Pinpoint the cell where the given text exists, returning its (x, y) midpoint coordinate. 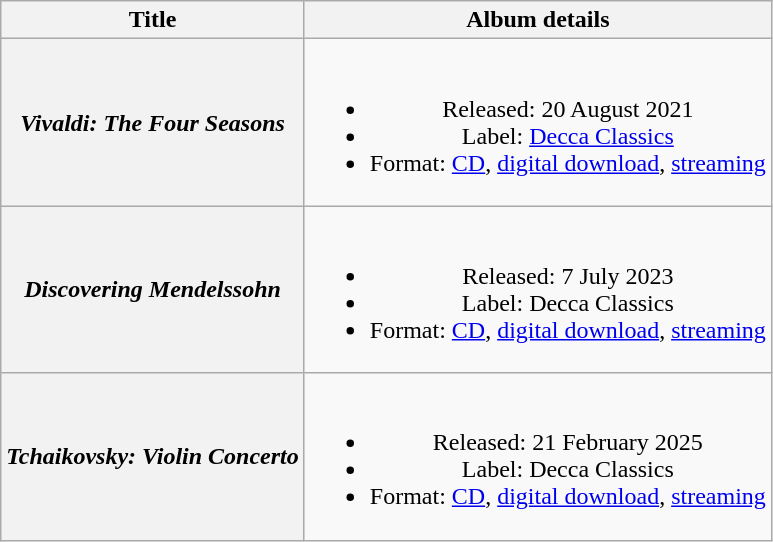
Album details (538, 20)
Tchaikovsky: Violin Concerto (153, 456)
Released: 20 August 2021Label: Decca ClassicsFormat: CD, digital download, streaming (538, 122)
Title (153, 20)
Released: 21 February 2025Label: Decca ClassicsFormat: CD, digital download, streaming (538, 456)
Discovering Mendelssohn (153, 290)
Vivaldi: The Four Seasons (153, 122)
Released: 7 July 2023Label: Decca ClassicsFormat: CD, digital download, streaming (538, 290)
